Return (x, y) of the center of cell containing provided text 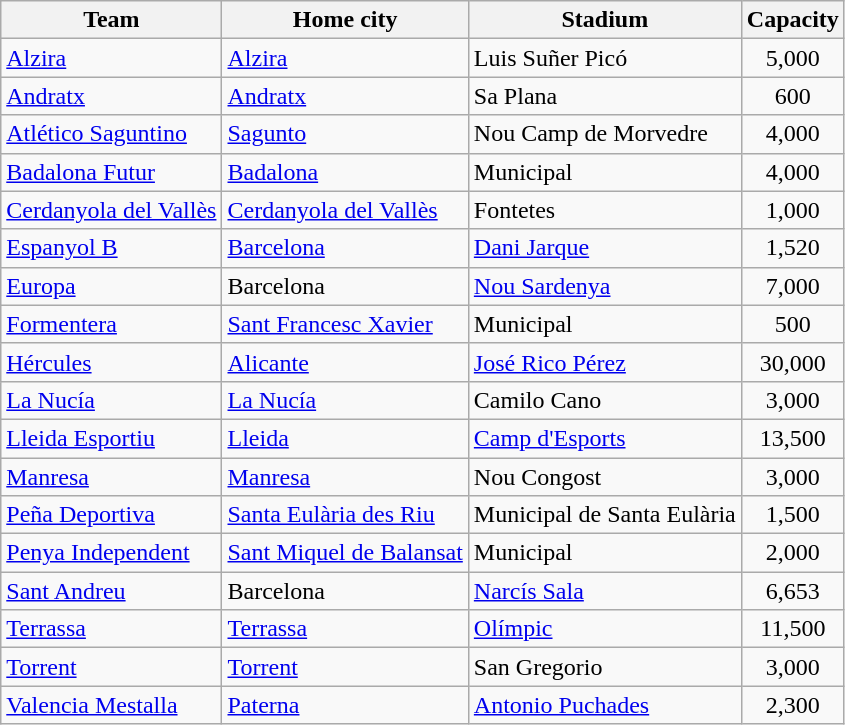
11,500 (792, 629)
Antonio Puchades (604, 705)
Home city (345, 20)
1,000 (792, 210)
Sa Plana (604, 96)
Badalona (345, 172)
Nou Camp de Morvedre (604, 134)
1,520 (792, 248)
Sant Francesc Xavier (345, 324)
Municipal de Santa Eulària (604, 515)
Narcís Sala (604, 591)
1,500 (792, 515)
Camilo Cano (604, 400)
Olímpic (604, 629)
Team (112, 20)
30,000 (792, 362)
Sant Miquel de Balansat (345, 553)
Lleida (345, 438)
Luis Suñer Picó (604, 58)
Nou Sardenya (604, 286)
Europa (112, 286)
2,300 (792, 705)
Hércules (112, 362)
Santa Eulària des Riu (345, 515)
Capacity (792, 20)
Fontetes (604, 210)
Sant Andreu (112, 591)
José Rico Pérez (604, 362)
600 (792, 96)
Espanyol B (112, 248)
5,000 (792, 58)
Badalona Futur (112, 172)
Penya Independent (112, 553)
Lleida Esportiu (112, 438)
Nou Congost (604, 477)
Alicante (345, 362)
Dani Jarque (604, 248)
Atlético Saguntino (112, 134)
Formentera (112, 324)
13,500 (792, 438)
Peña Deportiva (112, 515)
Sagunto (345, 134)
Paterna (345, 705)
2,000 (792, 553)
500 (792, 324)
7,000 (792, 286)
Camp d'Esports (604, 438)
Stadium (604, 20)
San Gregorio (604, 667)
6,653 (792, 591)
Valencia Mestalla (112, 705)
